Extract the (x, y) coordinate from the center of the cell holding the provided text.  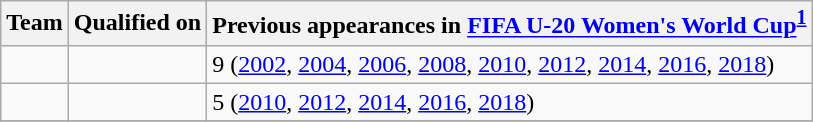
Team (35, 24)
Previous appearances in FIFA U-20 Women's World Cup1 (510, 24)
5 (2010, 2012, 2014, 2016, 2018) (510, 102)
9 (2002, 2004, 2006, 2008, 2010, 2012, 2014, 2016, 2018) (510, 64)
Qualified on (137, 24)
